Provide the (x, y) coordinate of the cell's center where the given text is located.  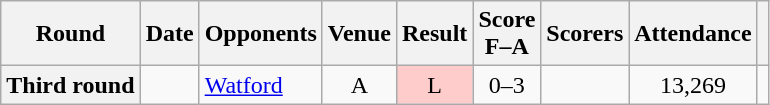
Watford (260, 85)
Scorers (585, 34)
Date (170, 34)
ScoreF–A (507, 34)
Result (434, 34)
A (359, 85)
Round (70, 34)
Attendance (693, 34)
L (434, 85)
0–3 (507, 85)
Third round (70, 85)
Venue (359, 34)
Opponents (260, 34)
13,269 (693, 85)
